Return the (x, y) coordinate for the center point of the cell that contains the specified text.  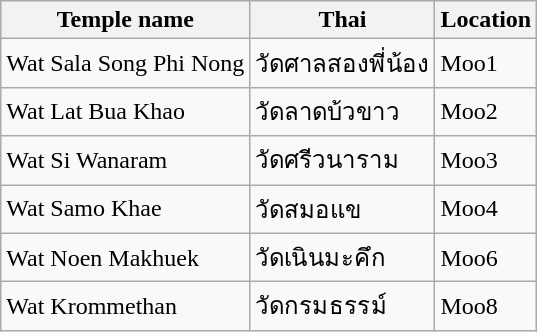
วัดสมอแข (342, 208)
Wat Lat Bua Khao (126, 112)
Moo3 (486, 160)
Temple name (126, 20)
Wat Noen Makhuek (126, 258)
Wat Sala Song Phi Nong (126, 64)
วัดศาลสองพี่น้อง (342, 64)
วัดลาดบ้วขาว (342, 112)
Moo2 (486, 112)
Moo1 (486, 64)
Thai (342, 20)
Location (486, 20)
Moo8 (486, 306)
Wat Samo Khae (126, 208)
Wat Si Wanaram (126, 160)
วัดศรีวนาราม (342, 160)
Wat Krommethan (126, 306)
Moo4 (486, 208)
วัดกรมธรรม์ (342, 306)
Moo6 (486, 258)
วัดเนินมะคึก (342, 258)
